For the text-containing cell, return its midpoint in (X, Y) coordinate format. 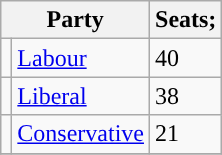
Liberal (81, 96)
Seats; (186, 20)
40 (186, 58)
Labour (81, 58)
Conservative (81, 134)
38 (186, 96)
Party (76, 20)
21 (186, 134)
